Locate the cell with the specified text and output its (X, Y) center coordinate. 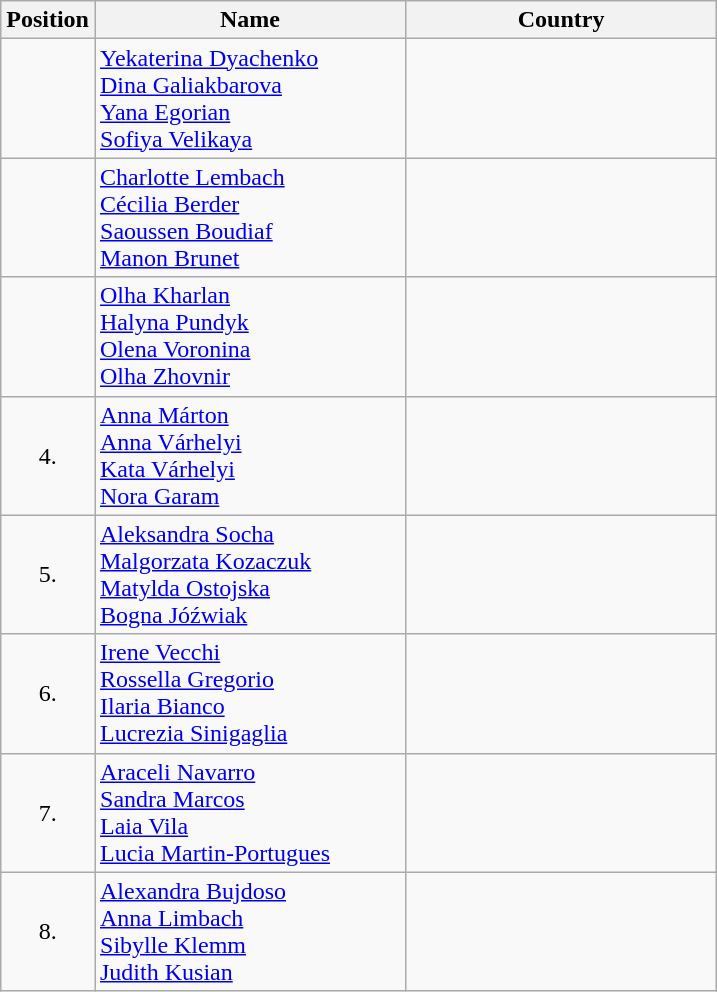
Aleksandra SochaMalgorzata KozaczukMatylda OstojskaBogna Jóźwiak (250, 574)
7. (48, 812)
Country (562, 20)
8. (48, 932)
Yekaterina DyachenkoDina GaliakbarovaYana EgorianSofiya Velikaya (250, 98)
Anna MártonAnna VárhelyiKata VárhelyiNora Garam (250, 456)
Alexandra BujdosoAnna LimbachSibylle KlemmJudith Kusian (250, 932)
4. (48, 456)
Position (48, 20)
5. (48, 574)
Araceli NavarroSandra MarcosLaia VilaLucia Martin-Portugues (250, 812)
6. (48, 694)
Name (250, 20)
Charlotte LembachCécilia BerderSaoussen BoudiafManon Brunet (250, 218)
Olha KharlanHalyna PundykOlena VoroninaOlha Zhovnir (250, 336)
Irene VecchiRossella GregorioIlaria BiancoLucrezia Sinigaglia (250, 694)
